Return the (x, y) coordinate for the center point of the cell that contains the specified text.  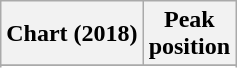
Peak position (189, 34)
Chart (2018) (72, 34)
